Output the [X, Y] coordinate of the center of the cell containing the given text.  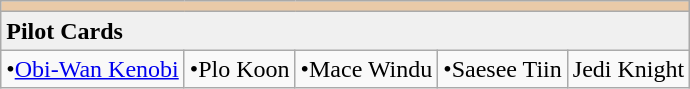
•Plo Koon [240, 69]
•Mace Windu [366, 69]
•Obi-Wan Kenobi [93, 69]
Pilot Cards [346, 31]
•Saesee Tiin [502, 69]
Jedi Knight [628, 69]
